From the cell containing the given text, extract its center point as [X, Y] coordinate. 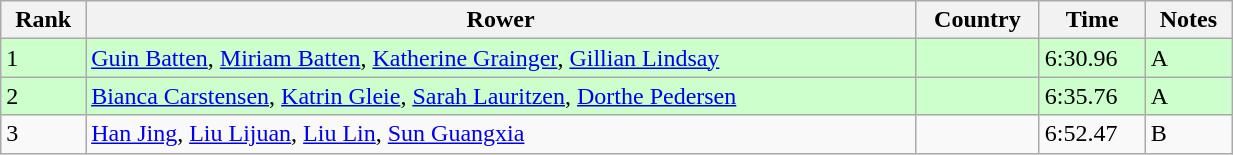
Notes [1188, 20]
Han Jing, Liu Lijuan, Liu Lin, Sun Guangxia [501, 134]
Rower [501, 20]
Rank [44, 20]
Time [1092, 20]
3 [44, 134]
Country [978, 20]
6:52.47 [1092, 134]
Bianca Carstensen, Katrin Gleie, Sarah Lauritzen, Dorthe Pedersen [501, 96]
1 [44, 58]
6:30.96 [1092, 58]
6:35.76 [1092, 96]
Guin Batten, Miriam Batten, Katherine Grainger, Gillian Lindsay [501, 58]
B [1188, 134]
2 [44, 96]
